Find where the given text appears and provide that cell's center as [X, Y] coordinate. 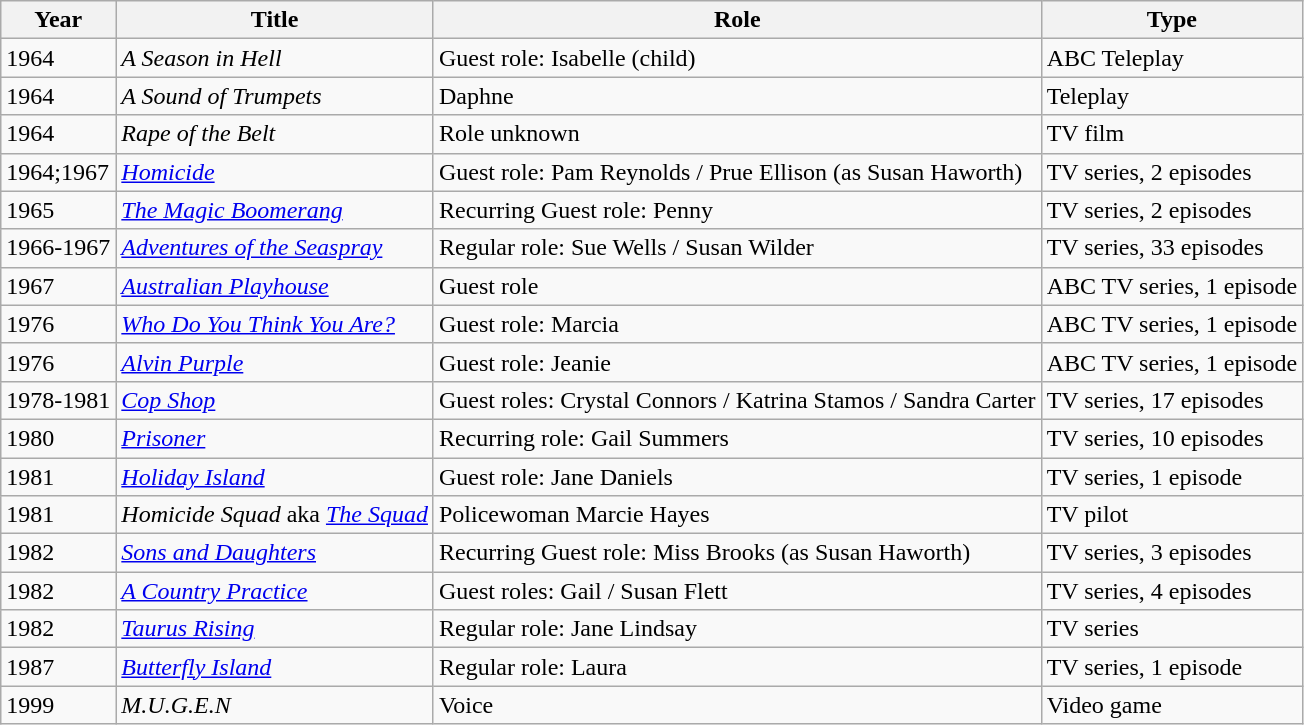
Guest role [737, 286]
ABC Teleplay [1172, 58]
A Country Practice [275, 591]
1980 [58, 438]
Butterfly Island [275, 667]
Guest role: Marcia [737, 324]
TV film [1172, 134]
Daphne [737, 96]
Recurring Guest role: Penny [737, 210]
Guest role: Isabelle (child) [737, 58]
Guest role: Jane Daniels [737, 477]
A Sound of Trumpets [275, 96]
TV series [1172, 629]
Role [737, 20]
Recurring Guest role: Miss Brooks (as Susan Haworth) [737, 553]
TV series, 3 episodes [1172, 553]
Homicide [275, 172]
Regular role: Laura [737, 667]
Guest role: Pam Reynolds / Prue Ellison (as Susan Haworth) [737, 172]
Guest roles: Crystal Connors / Katrina Stamos / Sandra Carter [737, 400]
A Season in Hell [275, 58]
Sons and Daughters [275, 553]
TV series, 33 episodes [1172, 248]
Video game [1172, 705]
Role unknown [737, 134]
The Magic Boomerang [275, 210]
1999 [58, 705]
1964;1967 [58, 172]
Voice [737, 705]
Type [1172, 20]
Prisoner [275, 438]
Year [58, 20]
Alvin Purple [275, 362]
TV series, 4 episodes [1172, 591]
Guest role: Jeanie [737, 362]
Regular role: Jane Lindsay [737, 629]
Recurring role: Gail Summers [737, 438]
1967 [58, 286]
Adventures of the Seaspray [275, 248]
Cop Shop [275, 400]
TV series, 17 episodes [1172, 400]
Who Do You Think You Are? [275, 324]
Policewoman Marcie Hayes [737, 515]
Taurus Rising [275, 629]
Title [275, 20]
Holiday Island [275, 477]
1987 [58, 667]
Guest roles: Gail / Susan Flett [737, 591]
1978-1981 [58, 400]
M.U.G.E.N [275, 705]
Rape of the Belt [275, 134]
TV pilot [1172, 515]
Homicide Squad aka The Squad [275, 515]
Australian Playhouse [275, 286]
Regular role: Sue Wells / Susan Wilder [737, 248]
1965 [58, 210]
1966-1967 [58, 248]
TV series, 10 episodes [1172, 438]
Teleplay [1172, 96]
